For the text-containing cell, return its midpoint in (X, Y) coordinate format. 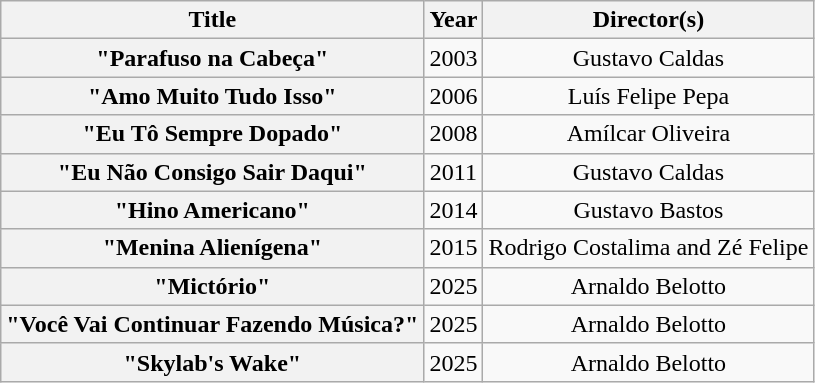
"Eu Tô Sempre Dopado" (212, 134)
Director(s) (648, 20)
"Parafuso na Cabeça" (212, 58)
"Hino Americano" (212, 210)
Rodrigo Costalima and Zé Felipe (648, 248)
2006 (454, 96)
"Eu Não Consigo Sair Daqui" (212, 172)
"Amo Muito Tudo Isso" (212, 96)
2008 (454, 134)
Luís Felipe Pepa (648, 96)
"Menina Alienígena" (212, 248)
"Mictório" (212, 286)
"Skylab's Wake" (212, 362)
2011 (454, 172)
Year (454, 20)
Title (212, 20)
2003 (454, 58)
Amílcar Oliveira (648, 134)
2015 (454, 248)
2014 (454, 210)
"Você Vai Continuar Fazendo Música?" (212, 324)
Gustavo Bastos (648, 210)
